Detect which cell encompasses the target text, then output its [x, y] center coordinate. 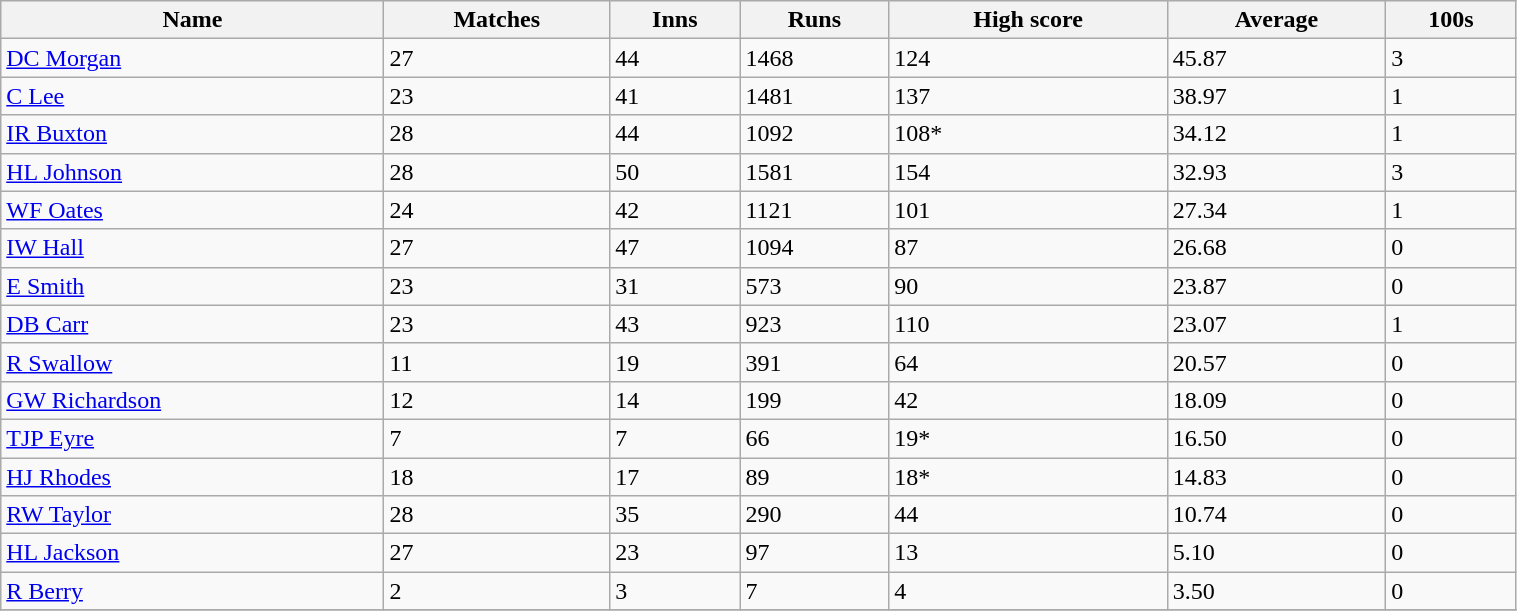
199 [814, 400]
923 [814, 324]
DC Morgan [192, 58]
108* [1028, 134]
90 [1028, 286]
High score [1028, 20]
26.68 [1276, 248]
45.87 [1276, 58]
19* [1028, 438]
HL Jackson [192, 553]
66 [814, 438]
137 [1028, 96]
154 [1028, 172]
3.50 [1276, 591]
31 [675, 286]
IW Hall [192, 248]
C Lee [192, 96]
50 [675, 172]
16.50 [1276, 438]
43 [675, 324]
391 [814, 362]
1092 [814, 134]
DB Carr [192, 324]
Average [1276, 20]
64 [1028, 362]
19 [675, 362]
12 [497, 400]
573 [814, 286]
38.97 [1276, 96]
TJP Eyre [192, 438]
17 [675, 477]
HJ Rhodes [192, 477]
5.10 [1276, 553]
1468 [814, 58]
32.93 [1276, 172]
1094 [814, 248]
R Berry [192, 591]
10.74 [1276, 515]
41 [675, 96]
290 [814, 515]
14 [675, 400]
18* [1028, 477]
47 [675, 248]
1121 [814, 210]
13 [1028, 553]
IR Buxton [192, 134]
24 [497, 210]
87 [1028, 248]
Name [192, 20]
35 [675, 515]
20.57 [1276, 362]
E Smith [192, 286]
Matches [497, 20]
Inns [675, 20]
GW Richardson [192, 400]
4 [1028, 591]
110 [1028, 324]
WF Oates [192, 210]
14.83 [1276, 477]
Runs [814, 20]
18.09 [1276, 400]
23.07 [1276, 324]
18 [497, 477]
89 [814, 477]
34.12 [1276, 134]
97 [814, 553]
R Swallow [192, 362]
101 [1028, 210]
27.34 [1276, 210]
2 [497, 591]
100s [1451, 20]
1581 [814, 172]
1481 [814, 96]
23.87 [1276, 286]
124 [1028, 58]
HL Johnson [192, 172]
RW Taylor [192, 515]
11 [497, 362]
